Search for the cell housing the specified text and yield its (X, Y) center coordinate. 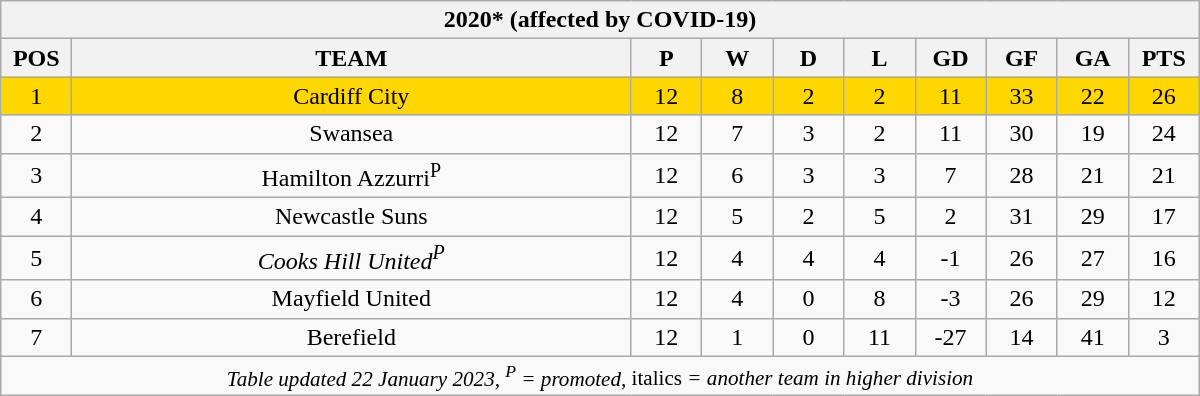
31 (1022, 217)
TEAM (352, 58)
16 (1164, 258)
2020* (affected by COVID-19) (600, 20)
Swansea (352, 134)
PTS (1164, 58)
Newcastle Suns (352, 217)
GD (950, 58)
Table updated 22 January 2023, P = promoted, italics = another team in higher division (600, 376)
14 (1022, 337)
19 (1092, 134)
Hamilton AzzurriP (352, 176)
27 (1092, 258)
-3 (950, 299)
GF (1022, 58)
41 (1092, 337)
W (738, 58)
30 (1022, 134)
22 (1092, 96)
L (880, 58)
D (808, 58)
-1 (950, 258)
Cardiff City (352, 96)
28 (1022, 176)
GA (1092, 58)
Cooks Hill UnitedP (352, 258)
33 (1022, 96)
17 (1164, 217)
Berefield (352, 337)
P (666, 58)
POS (36, 58)
Mayfield United (352, 299)
-27 (950, 337)
24 (1164, 134)
